Detect which cell encompasses the target text, then output its (x, y) center coordinate. 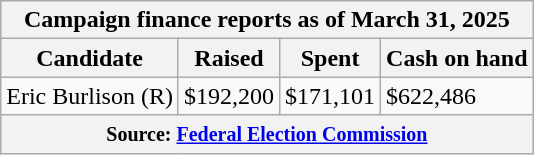
$622,486 (457, 96)
Source: Federal Election Commission (267, 134)
Candidate (90, 58)
Cash on hand (457, 58)
$192,200 (228, 96)
$171,101 (330, 96)
Campaign finance reports as of March 31, 2025 (267, 20)
Eric Burlison (R) (90, 96)
Spent (330, 58)
Raised (228, 58)
